Capture the cell that displays the provided text and extract its [x, y] central coordinate. 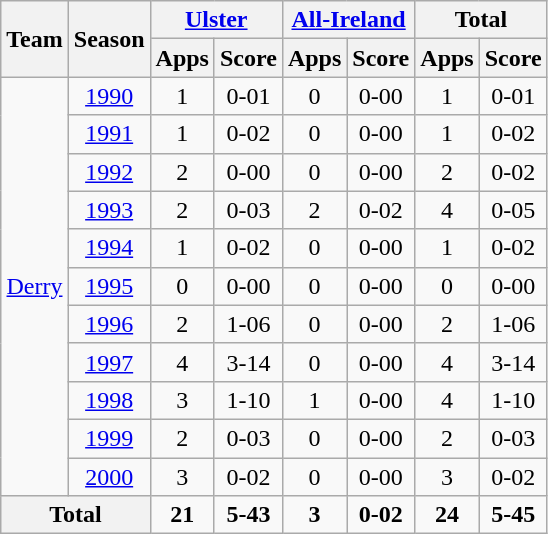
0-05 [513, 210]
5-43 [248, 515]
1990 [109, 96]
1999 [109, 438]
1998 [109, 400]
24 [447, 515]
Ulster [216, 20]
5-45 [513, 515]
Derry [35, 286]
All-Ireland [348, 20]
1996 [109, 324]
Team [35, 39]
1993 [109, 210]
Season [109, 39]
21 [182, 515]
2000 [109, 477]
1992 [109, 172]
1994 [109, 248]
1991 [109, 134]
1997 [109, 362]
1995 [109, 286]
